Search for the cell housing the specified text and yield its [x, y] center coordinate. 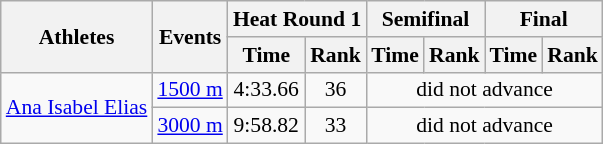
9:58.82 [266, 126]
Final [544, 19]
36 [336, 90]
1500 m [190, 90]
Semifinal [425, 19]
4:33.66 [266, 90]
3000 m [190, 126]
Ana Isabel Elias [77, 108]
33 [336, 126]
Events [190, 36]
Athletes [77, 36]
Heat Round 1 [297, 19]
